For the text-containing cell, return its midpoint in (X, Y) coordinate format. 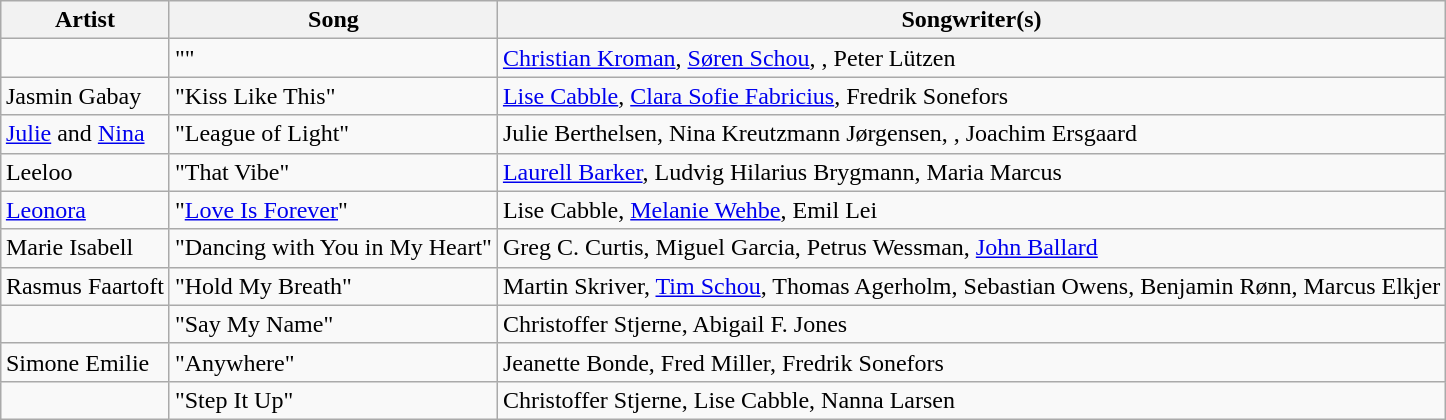
Christoffer Stjerne, Lise Cabble, Nanna Larsen (971, 400)
Greg C. Curtis, Miguel Garcia, Petrus Wessman, John Ballard (971, 248)
Martin Skriver, Tim Schou, Thomas Agerholm, Sebastian Owens, Benjamin Rønn, Marcus Elkjer (971, 286)
Jasmin Gabay (84, 96)
Leonora (84, 210)
Artist (84, 20)
Song (333, 20)
Laurell Barker, Ludvig Hilarius Brygmann, Maria Marcus (971, 172)
Christian Kroman, Søren Schou, , Peter Lützen (971, 58)
Lise Cabble, Clara Sofie Fabricius, Fredrik Sonefors (971, 96)
Marie Isabell (84, 248)
Rasmus Faartoft (84, 286)
Lise Cabble, Melanie Wehbe, Emil Lei (971, 210)
Julie and Nina (84, 134)
Jeanette Bonde, Fred Miller, Fredrik Sonefors (971, 362)
"Say My Name" (333, 324)
"Love Is Forever" (333, 210)
"That Vibe" (333, 172)
Julie Berthelsen, Nina Kreutzmann Jørgensen, , Joachim Ersgaard (971, 134)
"Anywhere" (333, 362)
"League of Light" (333, 134)
Simone Emilie (84, 362)
Leeloo (84, 172)
"" (333, 58)
"Kiss Like This" (333, 96)
Songwriter(s) (971, 20)
Christoffer Stjerne, Abigail F. Jones (971, 324)
"Dancing with You in My Heart" (333, 248)
"Hold My Breath" (333, 286)
"Step It Up" (333, 400)
